Provide the (X, Y) coordinate of the cell's center where the given text is located.  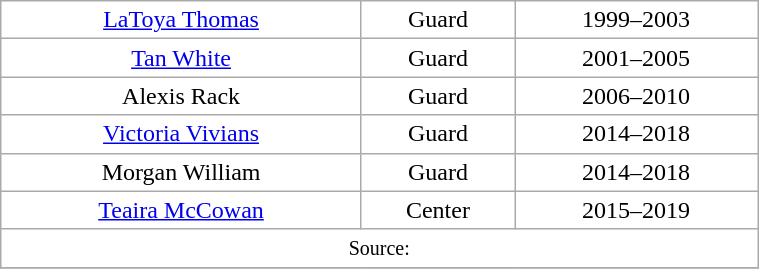
Teaira McCowan (182, 210)
2001–2005 (636, 58)
2006–2010 (636, 96)
Victoria Vivians (182, 134)
1999–2003 (636, 20)
Center (438, 210)
Morgan William (182, 172)
Tan White (182, 58)
LaToya Thomas (182, 20)
2015–2019 (636, 210)
Source: (380, 248)
Alexis Rack (182, 96)
